Return [X, Y] of the center of cell containing provided text 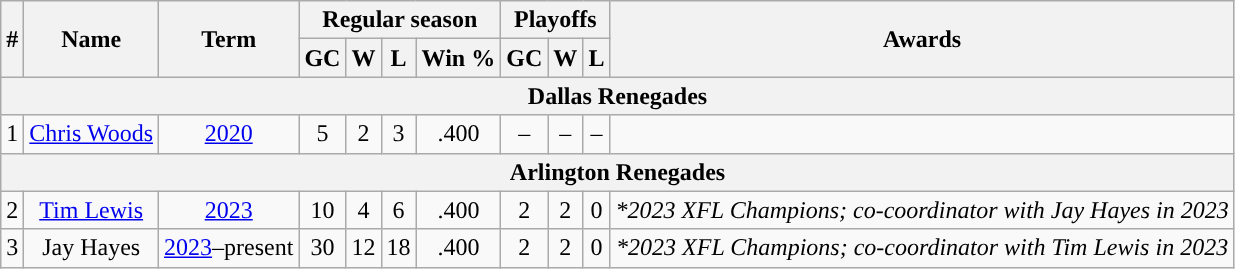
12 [364, 248]
5 [322, 134]
10 [322, 210]
*2023 XFL Champions; co-coordinator with Jay Hayes in 2023 [922, 210]
Tim Lewis [92, 210]
30 [322, 248]
2020 [229, 134]
Jay Hayes [92, 248]
# [12, 39]
Regular season [400, 20]
Playoffs [556, 20]
6 [398, 210]
Dallas Renegades [618, 96]
Chris Woods [92, 134]
Name [92, 39]
4 [364, 210]
Term [229, 39]
2023–present [229, 248]
Win % [458, 58]
2023 [229, 210]
18 [398, 248]
Arlington Renegades [618, 172]
1 [12, 134]
*2023 XFL Champions; co-coordinator with Tim Lewis in 2023 [922, 248]
Awards [922, 39]
